From the cell containing the given text, extract its center point as (X, Y) coordinate. 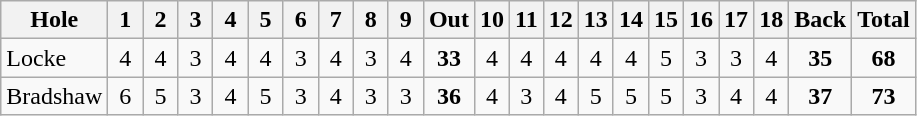
Out (448, 20)
Bradshaw (54, 96)
12 (560, 20)
33 (448, 58)
1 (126, 20)
15 (666, 20)
Hole (54, 20)
17 (736, 20)
16 (700, 20)
14 (630, 20)
11 (526, 20)
Locke (54, 58)
73 (884, 96)
37 (820, 96)
68 (884, 58)
7 (336, 20)
18 (772, 20)
Back (820, 20)
9 (406, 20)
Total (884, 20)
13 (596, 20)
8 (370, 20)
36 (448, 96)
35 (820, 58)
10 (492, 20)
2 (160, 20)
